Search for the cell housing the specified text and yield its [X, Y] center coordinate. 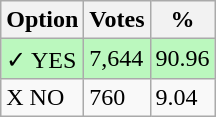
Option [42, 20]
Votes [117, 20]
7,644 [117, 59]
X NO [42, 97]
% [182, 20]
90.96 [182, 59]
9.04 [182, 97]
760 [117, 97]
✓ YES [42, 59]
